Search for the cell housing the specified text and yield its (x, y) center coordinate. 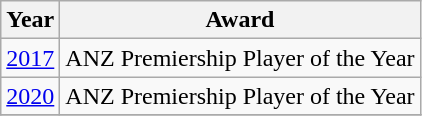
Award (240, 20)
Year (30, 20)
2017 (30, 58)
2020 (30, 96)
